Locate the cell with the specified text and output its [x, y] center coordinate. 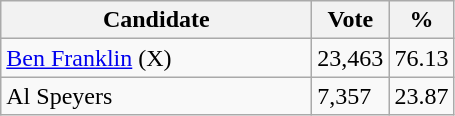
7,357 [350, 96]
Vote [350, 20]
Candidate [156, 20]
76.13 [422, 58]
23.87 [422, 96]
% [422, 20]
23,463 [350, 58]
Al Speyers [156, 96]
Ben Franklin (X) [156, 58]
